Return the (x, y) coordinate for the center point of the cell that contains the specified text.  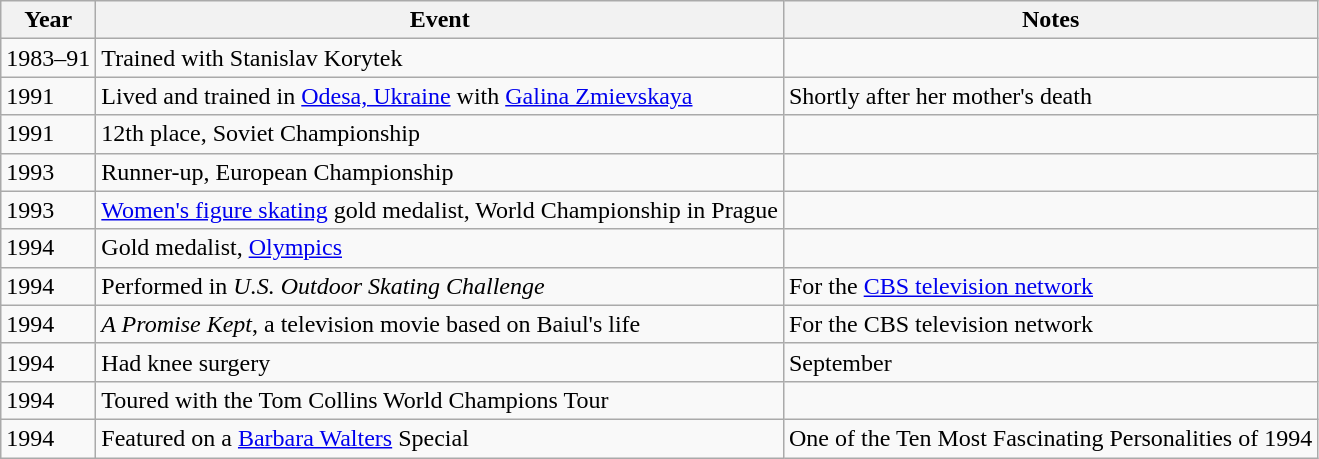
12th place, Soviet Championship (440, 134)
1983–91 (48, 58)
Featured on a Barbara Walters Special (440, 438)
September (1050, 362)
Women's figure skating gold medalist, World Championship in Prague (440, 210)
Runner-up, European Championship (440, 172)
Year (48, 20)
Event (440, 20)
Had knee surgery (440, 362)
One of the Ten Most Fascinating Personalities of 1994 (1050, 438)
A Promise Kept, a television movie based on Baiul's life (440, 324)
Performed in U.S. Outdoor Skating Challenge (440, 286)
Toured with the Tom Collins World Champions Tour (440, 400)
Notes (1050, 20)
Trained with Stanislav Korytek (440, 58)
Lived and trained in Odesa, Ukraine with Galina Zmievskaya (440, 96)
Gold medalist, Olympics (440, 248)
Shortly after her mother's death (1050, 96)
